Determine the [x, y] coordinate at the center of the cell enclosing the given text.  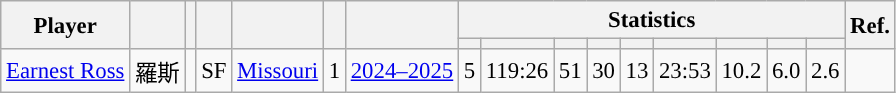
Ref. [870, 25]
2.6 [826, 71]
1 [334, 71]
51 [570, 71]
30 [604, 71]
10.2 [741, 71]
119:26 [518, 71]
2024–2025 [402, 71]
Player [66, 25]
SF [214, 71]
23:53 [686, 71]
羅斯 [158, 71]
6.0 [786, 71]
Statistics [652, 20]
5 [470, 71]
Earnest Ross [66, 71]
Missouri [278, 71]
13 [636, 71]
